Detect which cell encompasses the target text, then output its [x, y] center coordinate. 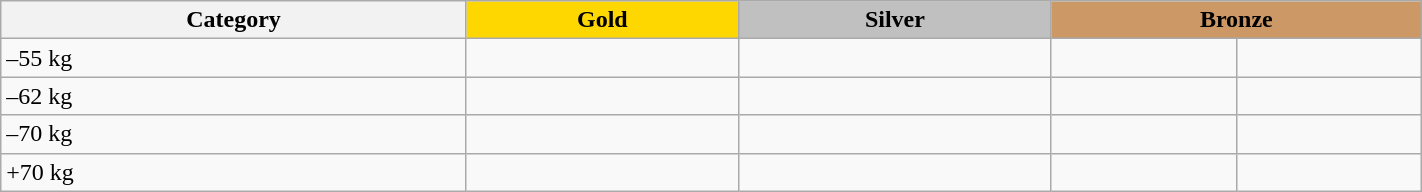
–55 kg [234, 58]
Category [234, 20]
+70 kg [234, 172]
–62 kg [234, 96]
–70 kg [234, 134]
Silver [894, 20]
Bronze [1236, 20]
Gold [602, 20]
